Provide the (x, y) coordinate of the cell's center where the given text is located.  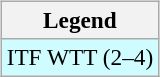
Legend (80, 20)
ITF WTT (2–4) (80, 57)
